Output the [X, Y] coordinate of the center of the cell containing the given text.  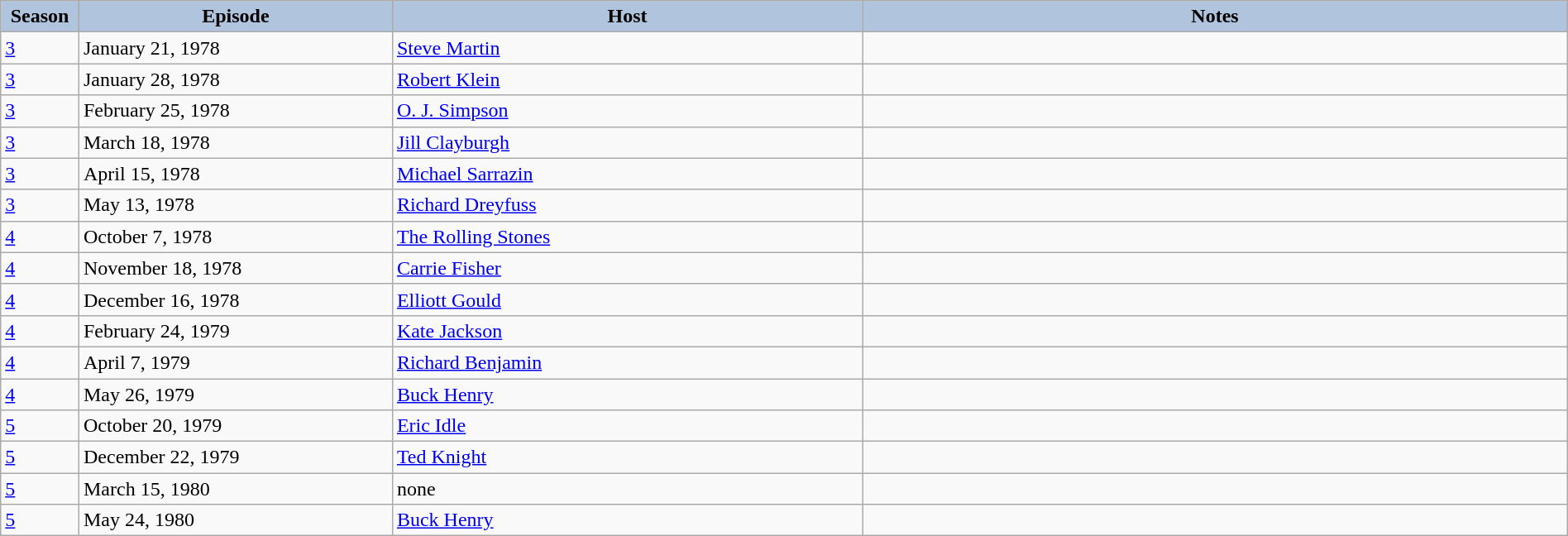
Richard Benjamin [627, 362]
October 20, 1979 [235, 426]
May 26, 1979 [235, 395]
Robert Klein [627, 79]
Jill Clayburgh [627, 142]
March 18, 1978 [235, 142]
April 15, 1978 [235, 174]
February 25, 1978 [235, 111]
Kate Jackson [627, 331]
Ted Knight [627, 457]
Carrie Fisher [627, 268]
February 24, 1979 [235, 331]
December 22, 1979 [235, 457]
October 7, 1978 [235, 237]
Notes [1216, 17]
January 21, 1978 [235, 48]
Steve Martin [627, 48]
April 7, 1979 [235, 362]
Episode [235, 17]
March 15, 1980 [235, 489]
Michael Sarrazin [627, 174]
O. J. Simpson [627, 111]
none [627, 489]
December 16, 1978 [235, 299]
Eric Idle [627, 426]
Host [627, 17]
Elliott Gould [627, 299]
May 13, 1978 [235, 205]
Season [40, 17]
January 28, 1978 [235, 79]
The Rolling Stones [627, 237]
Richard Dreyfuss [627, 205]
November 18, 1978 [235, 268]
May 24, 1980 [235, 520]
